Capture the cell that displays the provided text and extract its (X, Y) central coordinate. 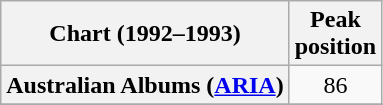
Chart (1992–1993) (145, 34)
86 (335, 85)
Australian Albums (ARIA) (145, 85)
Peakposition (335, 34)
